Provide the (x, y) coordinate of the cell's center where the given text is located.  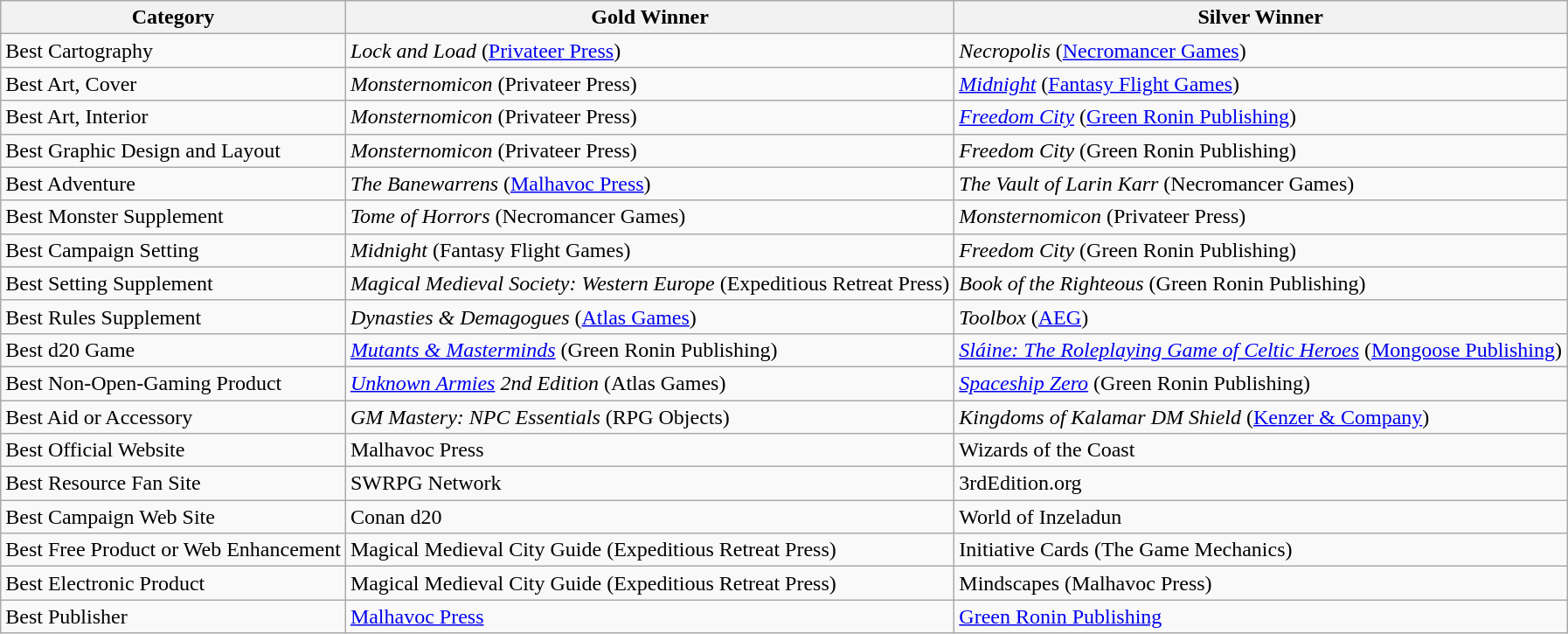
Silver Winner (1260, 17)
Best Electronic Product (173, 583)
Unknown Armies 2nd Edition (Atlas Games) (649, 383)
Wizards of the Coast (1260, 450)
Green Ronin Publishing (1260, 617)
Mindscapes (Malhavoc Press) (1260, 583)
Spaceship Zero (Green Ronin Publishing) (1260, 383)
Best Graphic Design and Layout (173, 150)
Best Art, Interior (173, 117)
GM Mastery: NPC Essentials (RPG Objects) (649, 417)
Kingdoms of Kalamar DM Shield (Kenzer & Company) (1260, 417)
Magical Medieval Society: Western Europe (Expeditious Retreat Press) (649, 283)
Best Monster Supplement (173, 217)
Best Non-Open-Gaming Product (173, 383)
Best Aid or Accessory (173, 417)
The Vault of Larin Karr (Necromancer Games) (1260, 184)
Toolbox (AEG) (1260, 317)
Necropolis (Necromancer Games) (1260, 51)
Best Campaign Web Site (173, 517)
3rdEdition.org (1260, 484)
Book of the Righteous (Green Ronin Publishing) (1260, 283)
Best Campaign Setting (173, 250)
Best Cartography (173, 51)
Best Publisher (173, 617)
Best Free Product or Web Enhancement (173, 550)
Best Resource Fan Site (173, 484)
Best Art, Cover (173, 84)
Category (173, 17)
Conan d20 (649, 517)
The Banewarrens (Malhavoc Press) (649, 184)
World of Inzeladun (1260, 517)
Best Official Website (173, 450)
Gold Winner (649, 17)
Initiative Cards (The Game Mechanics) (1260, 550)
Best Adventure (173, 184)
Sláine: The Roleplaying Game of Celtic Heroes (Mongoose Publishing) (1260, 350)
SWRPG Network (649, 484)
Mutants & Masterminds (Green Ronin Publishing) (649, 350)
Tome of Horrors (Necromancer Games) (649, 217)
Dynasties & Demagogues (Atlas Games) (649, 317)
Best d20 Game (173, 350)
Best Rules Supplement (173, 317)
Lock and Load (Privateer Press) (649, 51)
Best Setting Supplement (173, 283)
